Locate the cell with the specified text and output its (x, y) center coordinate. 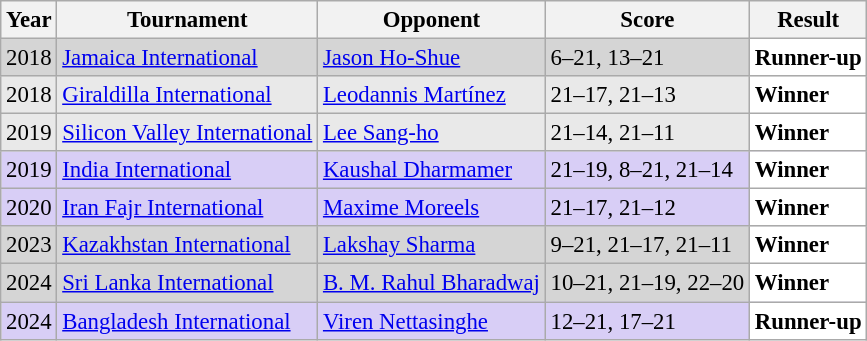
Opponent (432, 20)
Sri Lanka International (188, 283)
10–21, 21–19, 22–20 (647, 283)
India International (188, 170)
Tournament (188, 20)
Jason Ho-Shue (432, 58)
Kazakhstan International (188, 245)
6–21, 13–21 (647, 58)
Iran Fajr International (188, 208)
Year (29, 20)
21–17, 21–13 (647, 95)
Lakshay Sharma (432, 245)
Lee Sang-ho (432, 133)
Giraldilla International (188, 95)
2020 (29, 208)
Jamaica International (188, 58)
Viren Nettasinghe (432, 321)
Score (647, 20)
21–17, 21–12 (647, 208)
Maxime Moreels (432, 208)
Silicon Valley International (188, 133)
21–19, 8–21, 21–14 (647, 170)
2023 (29, 245)
Kaushal Dharmamer (432, 170)
21–14, 21–11 (647, 133)
Result (808, 20)
Leodannis Martínez (432, 95)
9–21, 21–17, 21–11 (647, 245)
B. M. Rahul Bharadwaj (432, 283)
12–21, 17–21 (647, 321)
Bangladesh International (188, 321)
